Return [X, Y] of the center of cell containing provided text 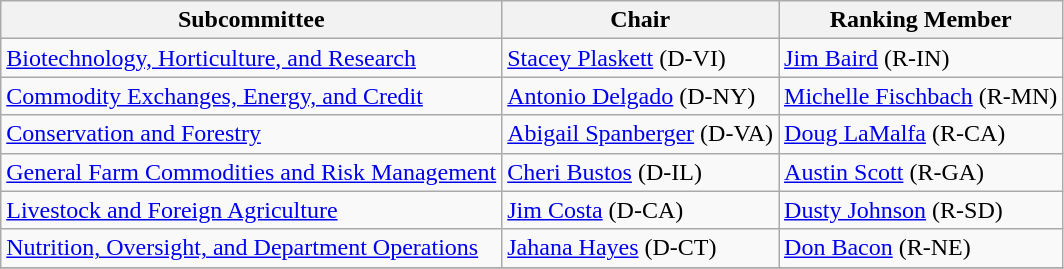
Commodity Exchanges, Energy, and Credit [252, 96]
Cheri Bustos (D-IL) [640, 172]
Conservation and Forestry [252, 134]
Don Bacon (R-NE) [921, 248]
Stacey Plaskett (D-VI) [640, 58]
Jim Baird (R-IN) [921, 58]
Livestock and Foreign Agriculture [252, 210]
Chair [640, 20]
Austin Scott (R-GA) [921, 172]
Dusty Johnson (R-SD) [921, 210]
Subcommittee [252, 20]
Antonio Delgado (D-NY) [640, 96]
Abigail Spanberger (D-VA) [640, 134]
Nutrition, Oversight, and Department Operations [252, 248]
Doug LaMalfa (R-CA) [921, 134]
Biotechnology, Horticulture, and Research [252, 58]
Michelle Fischbach (R-MN) [921, 96]
Ranking Member [921, 20]
Jahana Hayes (D-CT) [640, 248]
General Farm Commodities and Risk Management [252, 172]
Jim Costa (D-CA) [640, 210]
